For the text-containing cell, return its midpoint in (X, Y) coordinate format. 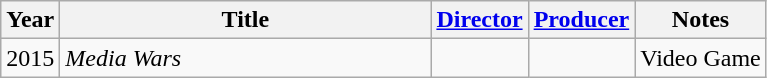
Producer (582, 20)
Video Game (701, 58)
2015 (30, 58)
Notes (701, 20)
Year (30, 20)
Media Wars (246, 58)
Director (480, 20)
Title (246, 20)
